Locate the cell with the specified text and output its (X, Y) center coordinate. 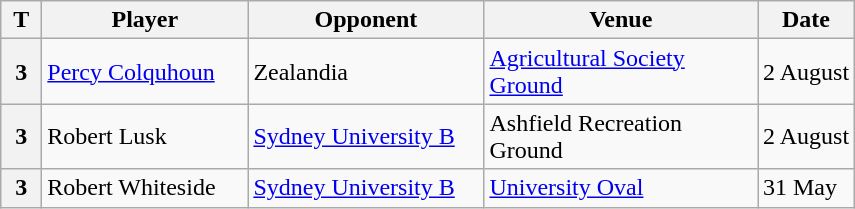
University Oval (621, 188)
Zealandia (366, 72)
Date (806, 20)
Robert Lusk (145, 136)
Percy Colquhoun (145, 72)
Robert Whiteside (145, 188)
Ashfield Recreation Ground (621, 136)
Opponent (366, 20)
Player (145, 20)
Agricultural Society Ground (621, 72)
31 May (806, 188)
Venue (621, 20)
T (22, 20)
